Output the [X, Y] coordinate of the center of the cell containing the given text.  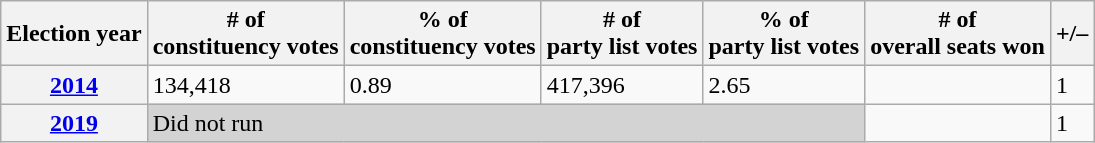
% ofconstituency votes [442, 34]
% ofparty list votes [784, 34]
# ofparty list votes [622, 34]
Did not run [506, 123]
# ofoverall seats won [958, 34]
# ofconstituency votes [246, 34]
417,396 [622, 85]
2019 [74, 123]
2.65 [784, 85]
Election year [74, 34]
0.89 [442, 85]
2014 [74, 85]
134,418 [246, 85]
+/– [1072, 34]
